Determine the [x, y] coordinate at the center of the cell enclosing the given text.  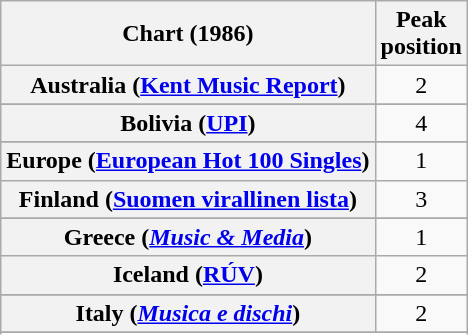
Europe (European Hot 100 Singles) [188, 161]
Bolivia (UPI) [188, 123]
Finland (Suomen virallinen lista) [188, 199]
Greece (Music & Media) [188, 237]
Chart (1986) [188, 34]
3 [421, 199]
4 [421, 123]
Italy (Musica e dischi) [188, 313]
Australia (Kent Music Report) [188, 85]
Peakposition [421, 34]
Iceland (RÚV) [188, 275]
